Pinpoint the cell where the given text exists, returning its (x, y) midpoint coordinate. 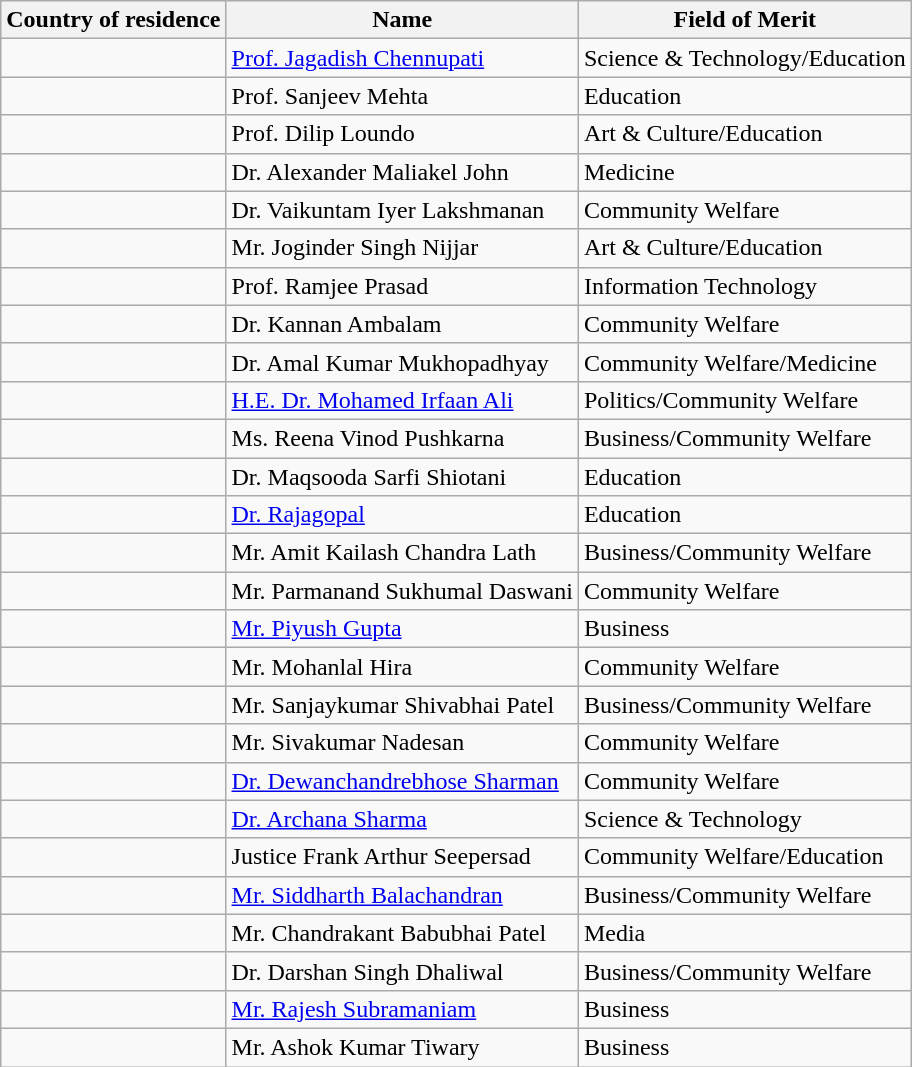
Ms. Reena Vinod Pushkarna (402, 438)
Mr. Ashok Kumar Tiwary (402, 1047)
Mr. Amit Kailash Chandra Lath (402, 553)
Dr. Dewanchandrebhose Sharman (402, 781)
Community Welfare/Medicine (744, 362)
Dr. Amal Kumar Mukhopadhyay (402, 362)
Dr. Rajagopal (402, 515)
Country of residence (114, 20)
H.E. Dr. Mohamed Irfaan Ali (402, 400)
Prof. Jagadish Chennupati (402, 58)
Dr. Vaikuntam Iyer Lakshmanan (402, 210)
Science & Technology (744, 819)
Mr. Sanjaykumar Shivabhai Patel (402, 705)
Prof. Sanjeev Mehta (402, 96)
Mr. Joginder Singh Nijjar (402, 248)
Media (744, 933)
Dr. Kannan Ambalam (402, 324)
Mr. Parmanand Sukhumal Daswani (402, 591)
Prof. Dilip Loundo (402, 134)
Science & Technology/Education (744, 58)
Mr. Siddharth Balachandran (402, 895)
Mr. Sivakumar Nadesan (402, 743)
Name (402, 20)
Medicine (744, 172)
Mr. Piyush Gupta (402, 629)
Dr. Darshan Singh Dhaliwal (402, 971)
Justice Frank Arthur Seepersad (402, 857)
Field of Merit (744, 20)
Politics/Community Welfare (744, 400)
Community Welfare/Education (744, 857)
Dr. Maqsooda Sarfi Shiotani (402, 477)
Dr. Archana Sharma (402, 819)
Dr. Alexander Maliakel John (402, 172)
Prof. Ramjee Prasad (402, 286)
Mr. Mohanlal Hira (402, 667)
Mr. Rajesh Subramaniam (402, 1009)
Information Technology (744, 286)
Mr. Chandrakant Babubhai Patel (402, 933)
